Scan for the cell matching the given text and deliver its (x, y) coordinate at center. 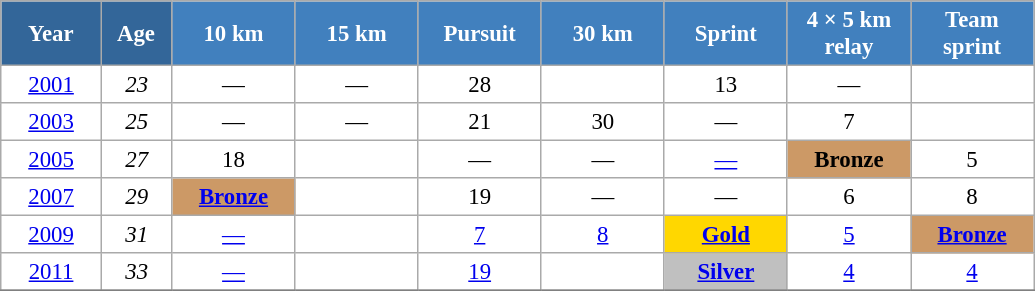
19 (480, 197)
2005 (52, 160)
15 km (356, 34)
23 (136, 85)
4 × 5 km relay (848, 34)
10 km (234, 34)
31 (136, 235)
27 (136, 160)
30 km (602, 34)
2009 (52, 235)
13 (726, 85)
2003 (52, 122)
21 (480, 122)
2001 (52, 85)
29 (136, 197)
28 (480, 85)
Sprint (726, 34)
18 (234, 160)
Age (136, 34)
Team sprint (972, 34)
2007 (52, 197)
Gold (726, 235)
6 (848, 197)
25 (136, 122)
30 (602, 122)
Year (52, 34)
Pursuit (480, 34)
